Return [x, y] of the center of cell containing provided text 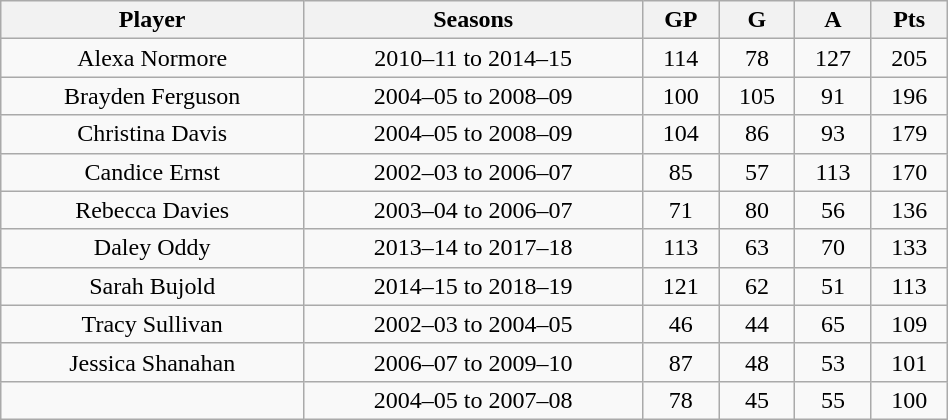
Candice Ernst [152, 172]
Sarah Bujold [152, 286]
170 [909, 172]
45 [757, 400]
Brayden Ferguson [152, 96]
48 [757, 362]
2006–07 to 2009–10 [474, 362]
85 [681, 172]
A [833, 20]
80 [757, 210]
101 [909, 362]
44 [757, 324]
62 [757, 286]
46 [681, 324]
136 [909, 210]
105 [757, 96]
2004–05 to 2007–08 [474, 400]
109 [909, 324]
121 [681, 286]
56 [833, 210]
55 [833, 400]
63 [757, 248]
86 [757, 134]
G [757, 20]
2014–15 to 2018–19 [474, 286]
Rebecca Davies [152, 210]
2002–03 to 2006–07 [474, 172]
114 [681, 58]
87 [681, 362]
127 [833, 58]
Alexa Normore [152, 58]
70 [833, 248]
GP [681, 20]
71 [681, 210]
Daley Oddy [152, 248]
Player [152, 20]
Pts [909, 20]
205 [909, 58]
57 [757, 172]
2010–11 to 2014–15 [474, 58]
Seasons [474, 20]
2013–14 to 2017–18 [474, 248]
104 [681, 134]
Jessica Shanahan [152, 362]
196 [909, 96]
Christina Davis [152, 134]
133 [909, 248]
53 [833, 362]
2003–04 to 2006–07 [474, 210]
179 [909, 134]
Tracy Sullivan [152, 324]
91 [833, 96]
65 [833, 324]
51 [833, 286]
93 [833, 134]
2002–03 to 2004–05 [474, 324]
